Output the (x, y) coordinate of the center of the cell containing the given text.  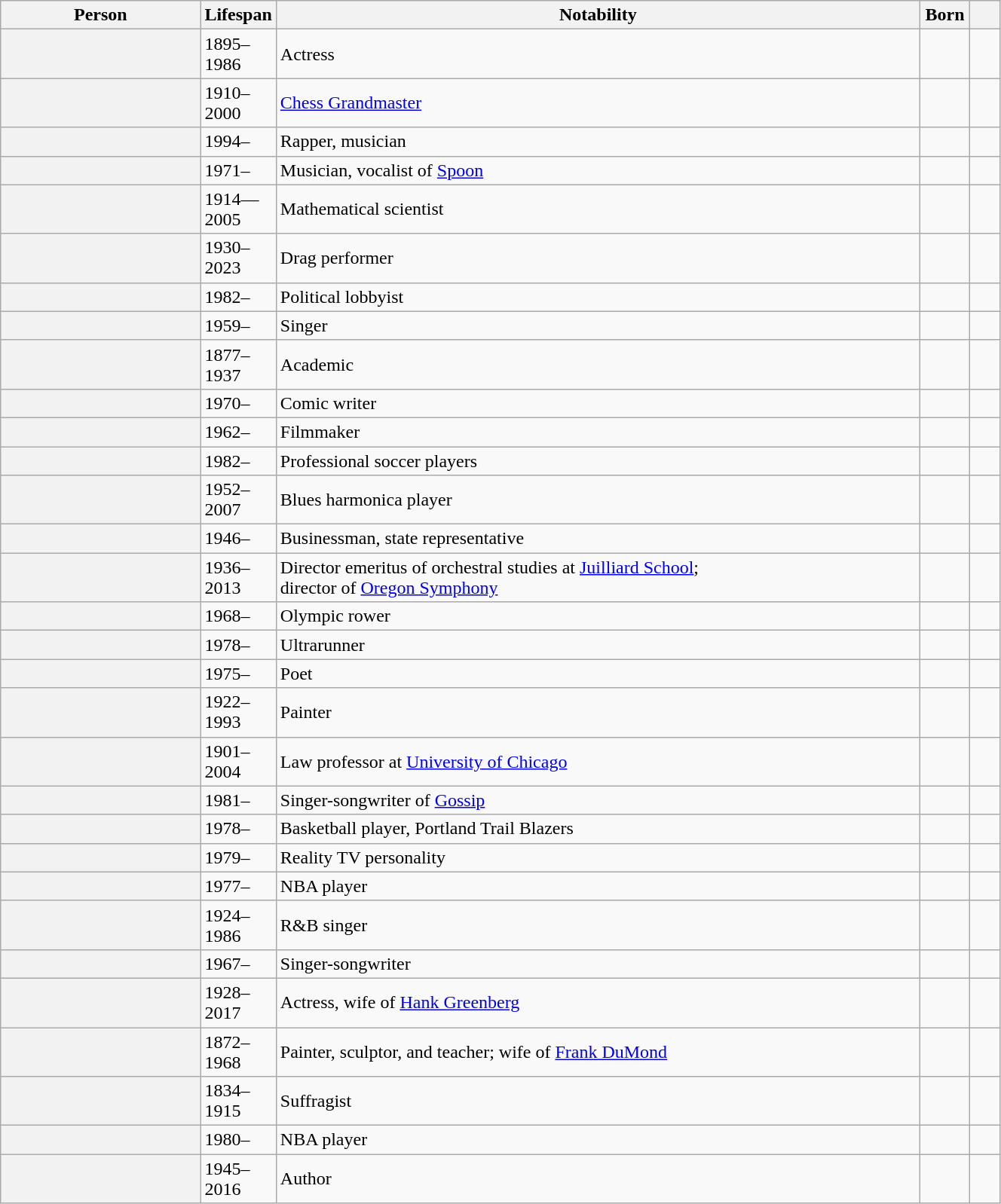
Political lobbyist (598, 297)
Person (101, 15)
1946– (238, 539)
Reality TV personality (598, 857)
Law professor at University of Chicago (598, 761)
1971– (238, 170)
1952–2007 (238, 500)
1834–1915 (238, 1102)
1895–1986 (238, 54)
1959– (238, 325)
1981– (238, 800)
Singer (598, 325)
Chess Grandmaster (598, 102)
R&B singer (598, 925)
1967– (238, 964)
Actress (598, 54)
1936–2013 (238, 577)
1872–1968 (238, 1052)
1979– (238, 857)
Poet (598, 674)
Singer-songwriter (598, 964)
1930–2023 (238, 258)
1945–2016 (238, 1178)
Blues harmonica player (598, 500)
Painter, sculptor, and teacher; wife of Frank DuMond (598, 1052)
Painter (598, 713)
1962– (238, 432)
Basketball player, Portland Trail Blazers (598, 829)
Singer-songwriter of Gossip (598, 800)
Drag performer (598, 258)
1901–2004 (238, 761)
Comic writer (598, 403)
Born (944, 15)
Ultrarunner (598, 645)
Professional soccer players (598, 460)
1877–1937 (238, 365)
Director emeritus of orchestral studies at Juilliard School; director of Oregon Symphony (598, 577)
Rapper, musician (598, 142)
1928–2017 (238, 1002)
1970– (238, 403)
1977– (238, 886)
1980– (238, 1140)
Businessman, state representative (598, 539)
Suffragist (598, 1102)
1994– (238, 142)
Filmmaker (598, 432)
Musician, vocalist of Spoon (598, 170)
Notability (598, 15)
Mathematical scientist (598, 209)
1924–1986 (238, 925)
1968– (238, 616)
1914—2005 (238, 209)
Author (598, 1178)
Olympic rower (598, 616)
Lifespan (238, 15)
Actress, wife of Hank Greenberg (598, 1002)
1975– (238, 674)
1922–1993 (238, 713)
Academic (598, 365)
1910–2000 (238, 102)
